For the text-containing cell, return its midpoint in [X, Y] coordinate format. 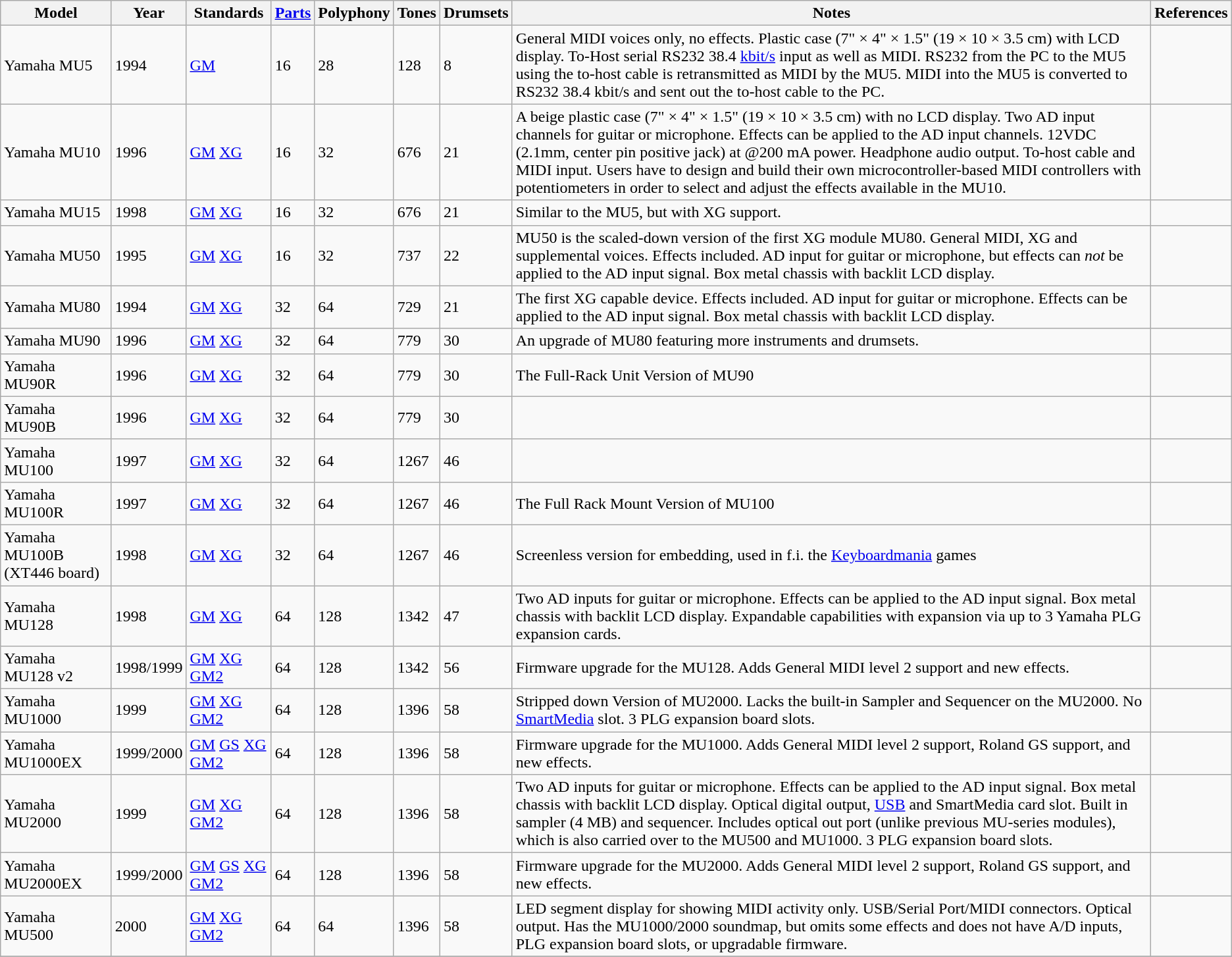
Yamaha MU90R [57, 375]
Yamaha MU10 [57, 152]
Year [149, 13]
Tones [417, 13]
The Full Rack Mount Version of MU100 [831, 503]
2000 [149, 926]
Parts [293, 13]
22 [476, 255]
Yamaha MU128 v2 [57, 667]
Polyphony [354, 13]
Yamaha MU500 [57, 926]
Standards [229, 13]
56 [476, 667]
Firmware upgrade for the MU1000. Adds General MIDI level 2 support, Roland GS support, and new effects. [831, 753]
An upgrade of MU80 featuring more instruments and drumsets. [831, 341]
Notes [831, 13]
1998/1999 [149, 667]
Yamaha MU1000EX [57, 753]
Yamaha MU90B [57, 417]
8 [476, 65]
737 [417, 255]
Model [57, 13]
Yamaha MU80 [57, 307]
Drumsets [476, 13]
Yamaha MU100R [57, 503]
Yamaha MU2000 [57, 814]
Yamaha MU128 [57, 616]
Yamaha MU15 [57, 213]
Similar to the MU5, but with XG support. [831, 213]
Firmware upgrade for the MU128. Adds General MIDI level 2 support and new effects. [831, 667]
1995 [149, 255]
Yamaha MU90 [57, 341]
Firmware upgrade for the MU2000. Adds General MIDI level 2 support, Roland GS support, and new effects. [831, 874]
References [1191, 13]
Screenless version for embedding, used in f.i. the Keyboardmania games [831, 555]
Yamaha MU50 [57, 255]
Yamaha MU1000 [57, 711]
Yamaha MU2000EX [57, 874]
Yamaha MU100 [57, 461]
47 [476, 616]
729 [417, 307]
28 [354, 65]
Yamaha MU100B (XT446 board) [57, 555]
Stripped down Version of MU2000. Lacks the built-in Sampler and Sequencer on the MU2000. No SmartMedia slot. 3 PLG expansion board slots. [831, 711]
GM [229, 65]
Yamaha MU5 [57, 65]
The Full-Rack Unit Version of MU90 [831, 375]
